Scan for the cell matching the given text and deliver its (x, y) coordinate at center. 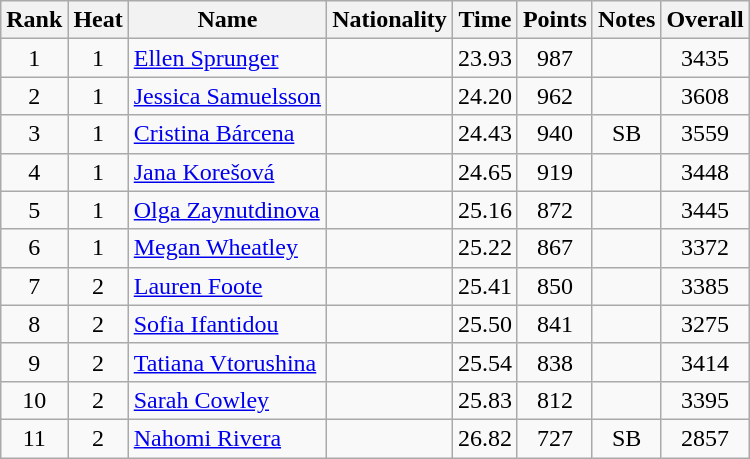
11 (34, 438)
Sarah Cowley (227, 400)
3 (34, 134)
8 (34, 324)
838 (554, 362)
987 (554, 58)
3448 (705, 172)
841 (554, 324)
Rank (34, 20)
3435 (705, 58)
24.65 (484, 172)
5 (34, 210)
Tatiana Vtorushina (227, 362)
3395 (705, 400)
24.20 (484, 96)
3445 (705, 210)
Olga Zaynutdinova (227, 210)
727 (554, 438)
26.82 (484, 438)
3608 (705, 96)
3372 (705, 248)
25.41 (484, 286)
23.93 (484, 58)
Nahomi Rivera (227, 438)
Nationality (390, 20)
Overall (705, 20)
3414 (705, 362)
Lauren Foote (227, 286)
Points (554, 20)
3275 (705, 324)
Sofia Ifantidou (227, 324)
7 (34, 286)
Name (227, 20)
4 (34, 172)
25.54 (484, 362)
919 (554, 172)
940 (554, 134)
962 (554, 96)
6 (34, 248)
867 (554, 248)
Notes (626, 20)
3385 (705, 286)
25.50 (484, 324)
25.16 (484, 210)
Cristina Bárcena (227, 134)
872 (554, 210)
850 (554, 286)
Jessica Samuelsson (227, 96)
812 (554, 400)
25.22 (484, 248)
2857 (705, 438)
Heat (98, 20)
9 (34, 362)
10 (34, 400)
Time (484, 20)
25.83 (484, 400)
3559 (705, 134)
Ellen Sprunger (227, 58)
Megan Wheatley (227, 248)
Jana Korešová (227, 172)
24.43 (484, 134)
